Search for the cell housing the specified text and yield its (X, Y) center coordinate. 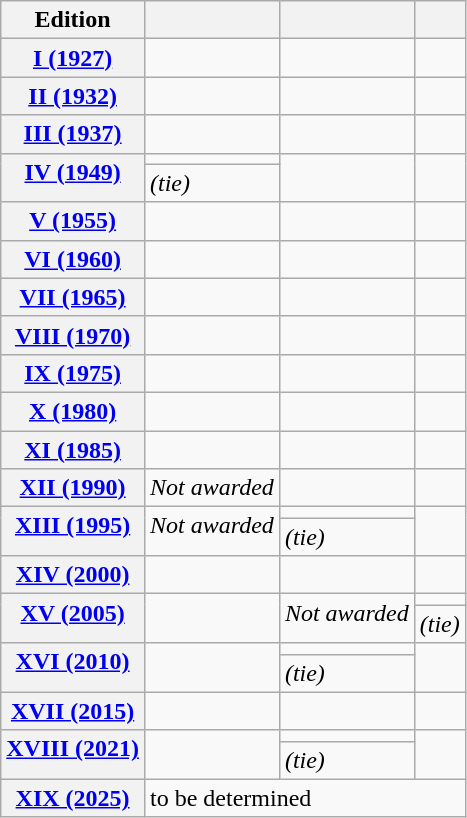
XV (2005) (73, 618)
XII (1990) (73, 488)
V (1955) (73, 221)
XIX (2025) (73, 798)
II (1932) (73, 96)
IX (1975) (73, 373)
XVI (2010) (73, 668)
VI (1960) (73, 259)
XIV (2000) (73, 575)
IV (1949) (73, 178)
to be determined (304, 798)
VIII (1970) (73, 335)
XVII (2015) (73, 711)
III (1937) (73, 134)
XVIII (2021) (73, 754)
I (1927) (73, 58)
XIII (1995) (73, 532)
Edition (73, 20)
X (1980) (73, 411)
XI (1985) (73, 449)
VII (1965) (73, 297)
